Output the [x, y] coordinate of the center of the cell containing the given text.  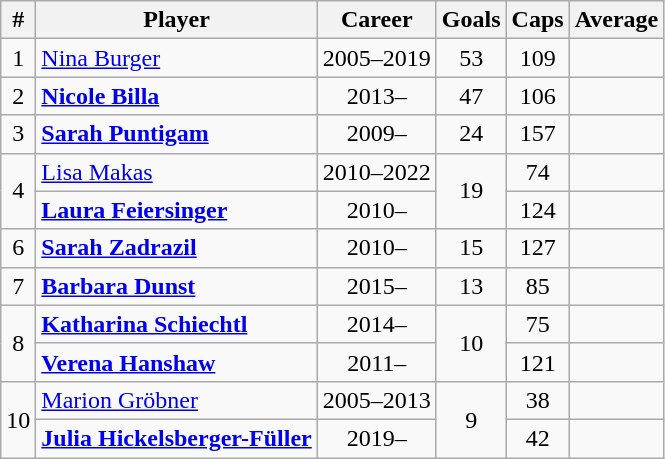
7 [18, 286]
74 [538, 172]
2013– [376, 96]
Caps [538, 20]
Lisa Makas [176, 172]
Goals [471, 20]
Nicole Billa [176, 96]
2005–2019 [376, 58]
2019– [376, 438]
Player [176, 20]
2011– [376, 362]
121 [538, 362]
19 [471, 191]
Nina Burger [176, 58]
75 [538, 324]
47 [471, 96]
106 [538, 96]
4 [18, 191]
15 [471, 248]
8 [18, 343]
3 [18, 134]
Verena Hanshaw [176, 362]
157 [538, 134]
124 [538, 210]
2005–2013 [376, 400]
38 [538, 400]
Julia Hickelsberger-Füller [176, 438]
# [18, 20]
109 [538, 58]
Marion Gröbner [176, 400]
6 [18, 248]
2009– [376, 134]
42 [538, 438]
Sarah Puntigam [176, 134]
Career [376, 20]
127 [538, 248]
Average [616, 20]
2 [18, 96]
9 [471, 419]
Barbara Dunst [176, 286]
2010–2022 [376, 172]
24 [471, 134]
13 [471, 286]
53 [471, 58]
Laura Feiersinger [176, 210]
1 [18, 58]
Katharina Schiechtl [176, 324]
2015– [376, 286]
Sarah Zadrazil [176, 248]
2014– [376, 324]
85 [538, 286]
